Provide the (x, y) coordinate of the cell's center where the given text is located.  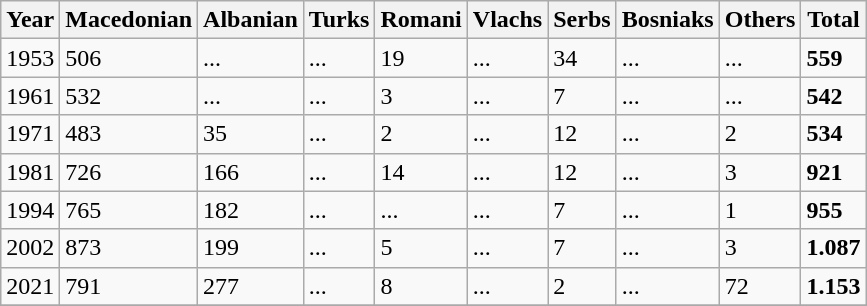
2002 (30, 248)
726 (129, 172)
791 (129, 286)
534 (834, 134)
Romani (421, 20)
Others (760, 20)
Albanian (251, 20)
559 (834, 58)
1971 (30, 134)
Total (834, 20)
921 (834, 172)
483 (129, 134)
8 (421, 286)
5 (421, 248)
Vlachs (507, 20)
35 (251, 134)
72 (760, 286)
34 (582, 58)
1.087 (834, 248)
506 (129, 58)
1.153 (834, 286)
182 (251, 210)
2021 (30, 286)
14 (421, 172)
1961 (30, 96)
Serbs (582, 20)
Macedonian (129, 20)
Turks (339, 20)
1994 (30, 210)
765 (129, 210)
542 (834, 96)
166 (251, 172)
199 (251, 248)
873 (129, 248)
1953 (30, 58)
Year (30, 20)
277 (251, 286)
Bosniaks (668, 20)
532 (129, 96)
1981 (30, 172)
1 (760, 210)
955 (834, 210)
19 (421, 58)
